Detect which cell encompasses the target text, then output its (x, y) center coordinate. 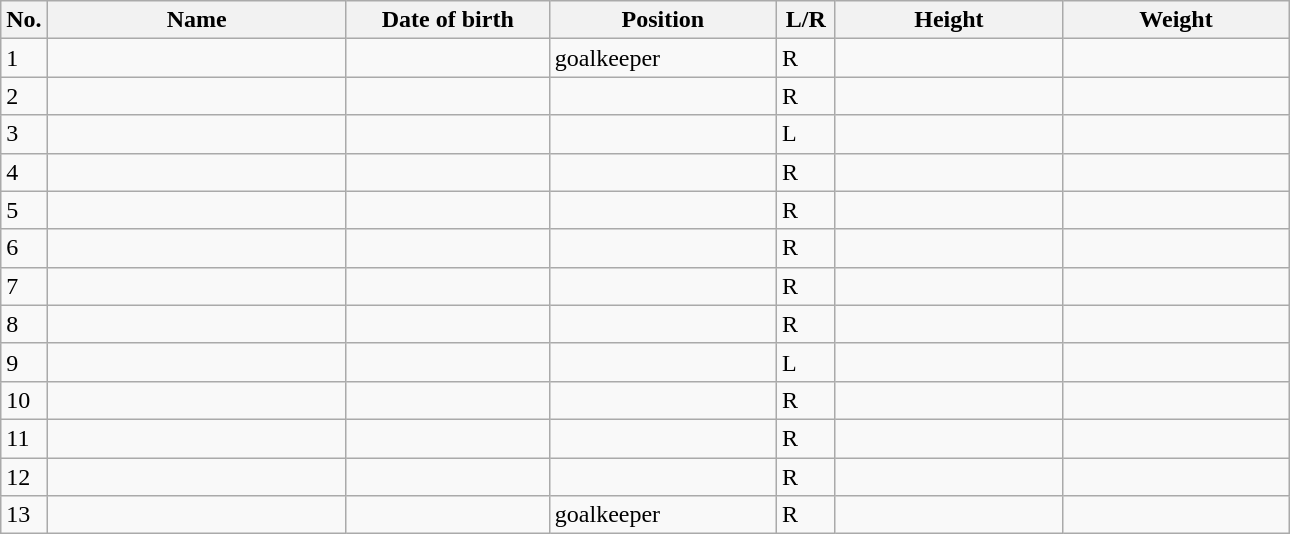
1 (24, 58)
3 (24, 134)
2 (24, 96)
12 (24, 477)
8 (24, 324)
Position (662, 20)
4 (24, 172)
9 (24, 362)
Height (948, 20)
10 (24, 400)
Date of birth (448, 20)
5 (24, 210)
6 (24, 248)
13 (24, 515)
Name (196, 20)
7 (24, 286)
L/R (806, 20)
11 (24, 438)
No. (24, 20)
Weight (1176, 20)
